Scan for the cell matching the given text and deliver its [X, Y] coordinate at center. 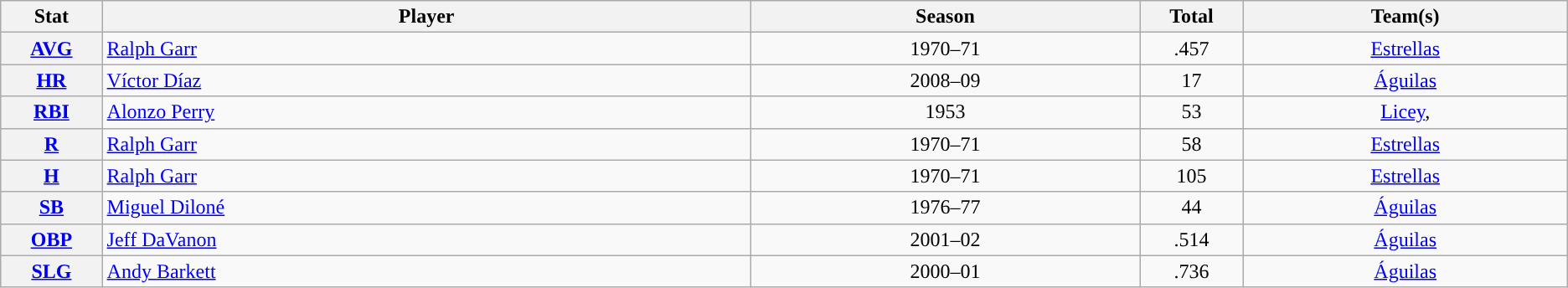
SLG [52, 271]
Alonzo Perry [426, 112]
53 [1192, 112]
Stat [52, 17]
1953 [945, 112]
Andy Barkett [426, 271]
R [52, 144]
OBP [52, 239]
HR [52, 80]
Jeff DaVanon [426, 239]
17 [1192, 80]
Miguel Diloné [426, 208]
AVG [52, 49]
2001–02 [945, 239]
.514 [1192, 239]
Total [1192, 17]
Player [426, 17]
Season [945, 17]
Víctor Díaz [426, 80]
Licey, [1406, 112]
RBI [52, 112]
2000–01 [945, 271]
58 [1192, 144]
H [52, 176]
44 [1192, 208]
105 [1192, 176]
1976–77 [945, 208]
SB [52, 208]
2008–09 [945, 80]
.736 [1192, 271]
Team(s) [1406, 17]
.457 [1192, 49]
